Pinpoint the cell where the given text exists, returning its (x, y) midpoint coordinate. 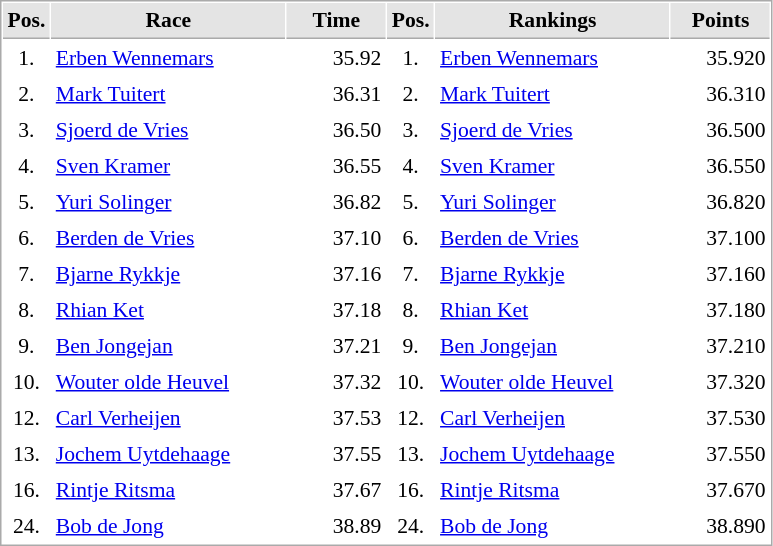
36.820 (720, 201)
37.55 (336, 453)
38.890 (720, 525)
37.530 (720, 417)
35.920 (720, 57)
37.670 (720, 489)
Race (168, 21)
37.16 (336, 273)
36.82 (336, 201)
36.50 (336, 129)
37.32 (336, 381)
37.53 (336, 417)
36.31 (336, 93)
36.500 (720, 129)
36.55 (336, 165)
37.18 (336, 309)
37.320 (720, 381)
37.100 (720, 237)
37.67 (336, 489)
37.180 (720, 309)
Points (720, 21)
36.550 (720, 165)
Rankings (553, 21)
37.10 (336, 237)
35.92 (336, 57)
Time (336, 21)
37.21 (336, 345)
38.89 (336, 525)
37.210 (720, 345)
37.160 (720, 273)
37.550 (720, 453)
36.310 (720, 93)
